Return the (x, y) coordinate for the center point of the cell that contains the specified text.  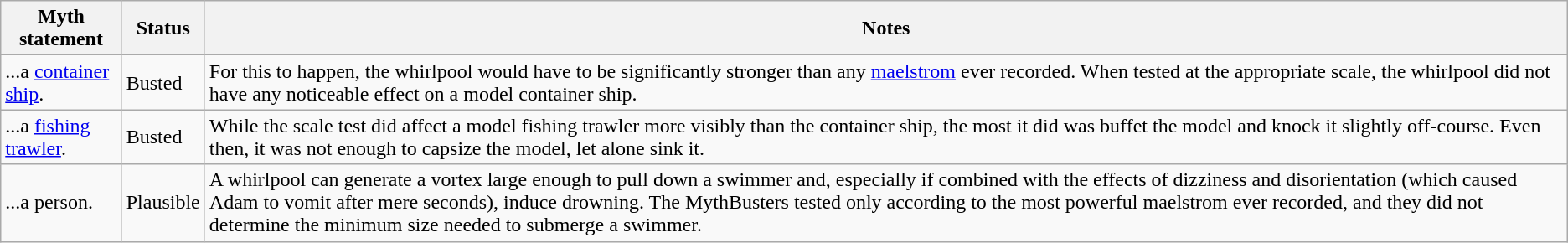
Notes (886, 28)
Myth statement (61, 28)
...a fishing trawler. (61, 137)
...a person. (61, 203)
Plausible (162, 203)
...a container ship. (61, 82)
Status (162, 28)
